Capture the cell that displays the provided text and extract its (X, Y) central coordinate. 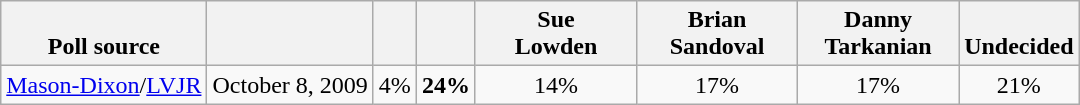
DannyTarkanian (878, 34)
BrianSandoval (718, 34)
14% (556, 85)
Poll source (104, 34)
SueLowden (556, 34)
21% (1019, 85)
Mason-Dixon/LVJR (104, 85)
Undecided (1019, 34)
24% (446, 85)
4% (394, 85)
October 8, 2009 (290, 85)
